Pinpoint the cell where the given text exists, returning its [x, y] midpoint coordinate. 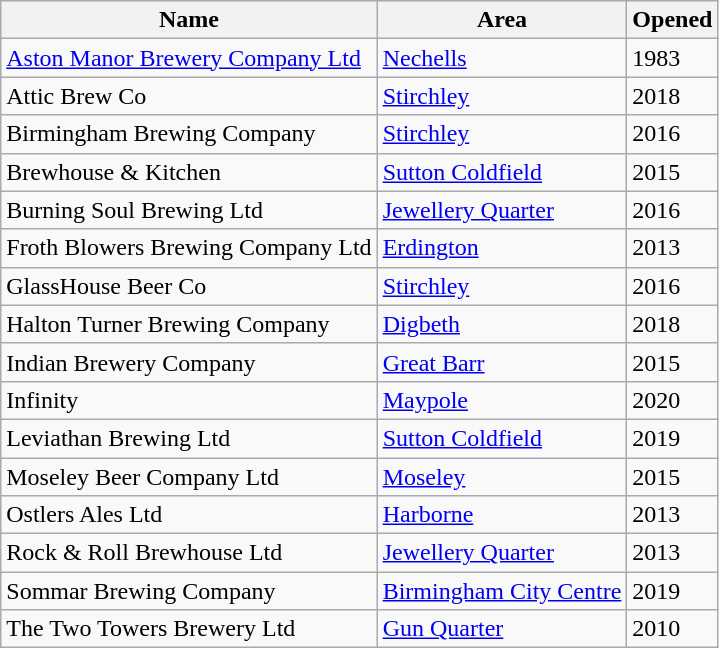
Brewhouse & Kitchen [189, 172]
Ostlers Ales Ltd [189, 515]
Infinity [189, 400]
Burning Soul Brewing Ltd [189, 210]
2020 [672, 400]
Gun Quarter [502, 629]
Sommar Brewing Company [189, 591]
Leviathan Brewing Ltd [189, 438]
Attic Brew Co [189, 96]
1983 [672, 58]
Digbeth [502, 324]
GlassHouse Beer Co [189, 286]
Nechells [502, 58]
Moseley [502, 477]
Great Barr [502, 362]
The Two Towers Brewery Ltd [189, 629]
Opened [672, 20]
2010 [672, 629]
Moseley Beer Company Ltd [189, 477]
Birmingham City Centre [502, 591]
Area [502, 20]
Indian Brewery Company [189, 362]
Halton Turner Brewing Company [189, 324]
Birmingham Brewing Company [189, 134]
Rock & Roll Brewhouse Ltd [189, 553]
Froth Blowers Brewing Company Ltd [189, 248]
Harborne [502, 515]
Name [189, 20]
Erdington [502, 248]
Aston Manor Brewery Company Ltd [189, 58]
Maypole [502, 400]
